Pinpoint the cell where the given text exists, returning its [x, y] midpoint coordinate. 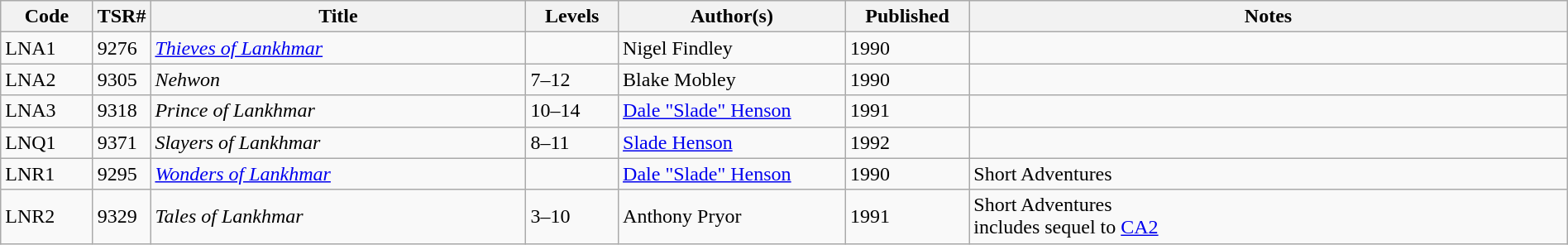
Slayers of Lankhmar [338, 142]
TSR# [122, 17]
Author(s) [733, 17]
LNR2 [46, 217]
Title [338, 17]
8–11 [572, 142]
Levels [572, 17]
9371 [122, 142]
Code [46, 17]
LNQ1 [46, 142]
Short Adventures [1269, 174]
Short Adventuresincludes sequel to CA2 [1269, 217]
Blake Mobley [733, 79]
Published [906, 17]
Wonders of Lankhmar [338, 174]
1992 [906, 142]
Anthony Pryor [733, 217]
Slade Henson [733, 142]
LNA2 [46, 79]
7–12 [572, 79]
9276 [122, 48]
Prince of Lankhmar [338, 111]
Nigel Findley [733, 48]
Nehwon [338, 79]
9295 [122, 174]
Notes [1269, 17]
10–14 [572, 111]
LNA3 [46, 111]
9318 [122, 111]
Thieves of Lankhmar [338, 48]
LNR1 [46, 174]
LNA1 [46, 48]
Tales of Lankhmar [338, 217]
9329 [122, 217]
3–10 [572, 217]
9305 [122, 79]
